Provide the [X, Y] coordinate of the cell's center where the given text is located.  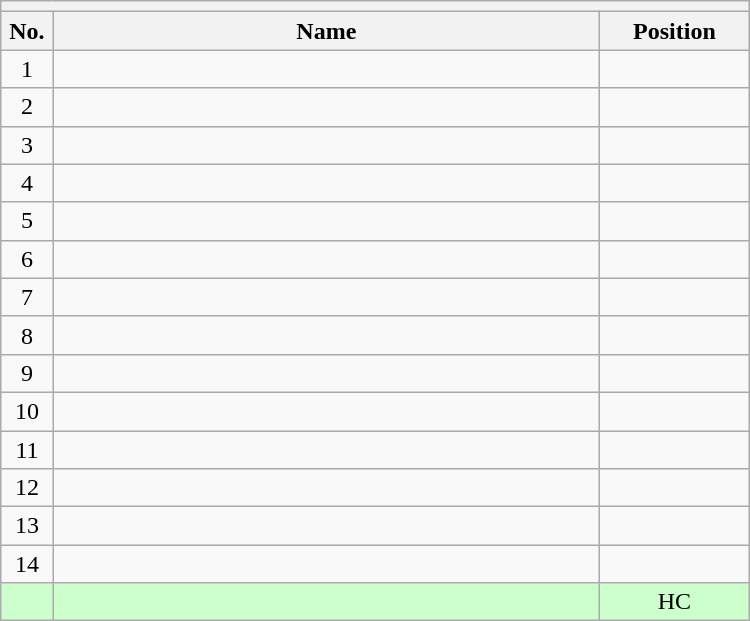
13 [27, 526]
10 [27, 411]
7 [27, 297]
4 [27, 183]
HC [675, 602]
12 [27, 488]
3 [27, 145]
5 [27, 221]
8 [27, 335]
14 [27, 564]
No. [27, 31]
6 [27, 259]
Position [675, 31]
9 [27, 373]
1 [27, 69]
2 [27, 107]
Name [326, 31]
11 [27, 449]
